Pinpoint the cell where the given text exists, returning its (x, y) midpoint coordinate. 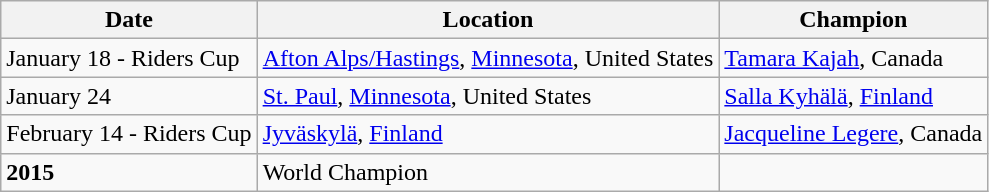
Location (488, 20)
St. Paul, Minnesota, United States (488, 96)
Salla Kyhälä, Finland (854, 96)
January 24 (129, 96)
Afton Alps/Hastings, Minnesota, United States (488, 58)
Jacqueline Legere, Canada (854, 134)
Jyväskylä, Finland (488, 134)
January 18 - Riders Cup (129, 58)
World Champion (488, 172)
February 14 - Riders Cup (129, 134)
2015 (129, 172)
Date (129, 20)
Tamara Kajah, Canada (854, 58)
Champion (854, 20)
